From the cell containing the given text, extract its center point as [x, y] coordinate. 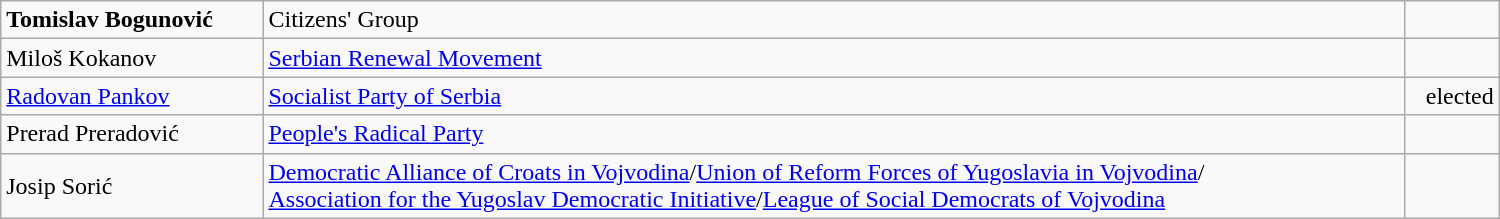
Tomislav Bogunović [132, 20]
People's Radical Party [834, 134]
elected [1452, 96]
Socialist Party of Serbia [834, 96]
Prerad Preradović [132, 134]
Josip Sorić [132, 186]
Radovan Pankov [132, 96]
Serbian Renewal Movement [834, 58]
Citizens' Group [834, 20]
Miloš Kokanov [132, 58]
